Return [X, Y] of the center of cell containing provided text 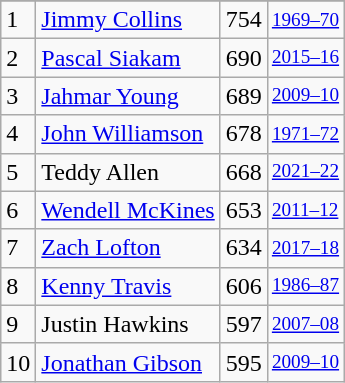
668 [244, 172]
Jonathan Gibson [128, 362]
Wendell McKines [128, 210]
1971–72 [305, 134]
7 [18, 248]
4 [18, 134]
2017–18 [305, 248]
2021–22 [305, 172]
2011–12 [305, 210]
606 [244, 286]
689 [244, 96]
690 [244, 58]
754 [244, 20]
10 [18, 362]
678 [244, 134]
2 [18, 58]
634 [244, 248]
Justin Hawkins [128, 324]
1969–70 [305, 20]
2015–16 [305, 58]
Jahmar Young [128, 96]
1 [18, 20]
Jimmy Collins [128, 20]
John Williamson [128, 134]
595 [244, 362]
653 [244, 210]
9 [18, 324]
Zach Lofton [128, 248]
6 [18, 210]
5 [18, 172]
1986–87 [305, 286]
3 [18, 96]
8 [18, 286]
2007–08 [305, 324]
597 [244, 324]
Teddy Allen [128, 172]
Kenny Travis [128, 286]
Pascal Siakam [128, 58]
